Output the (x, y) coordinate of the center of the cell containing the given text.  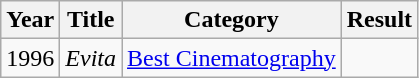
Best Cinematography (232, 58)
1996 (30, 58)
Title (91, 20)
Category (232, 20)
Evita (91, 58)
Result (379, 20)
Year (30, 20)
